Scan for the cell matching the given text and deliver its (x, y) coordinate at center. 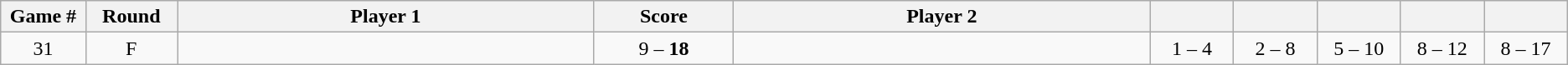
1 – 4 (1192, 48)
5 – 10 (1359, 48)
8 – 12 (1442, 48)
Round (131, 17)
F (131, 48)
31 (44, 48)
8 – 17 (1526, 48)
Player 1 (386, 17)
Score (663, 17)
9 – 18 (663, 48)
Game # (44, 17)
Player 2 (941, 17)
2 – 8 (1276, 48)
